Identify which cell holds the provided text, then report its (X, Y) central coordinate. 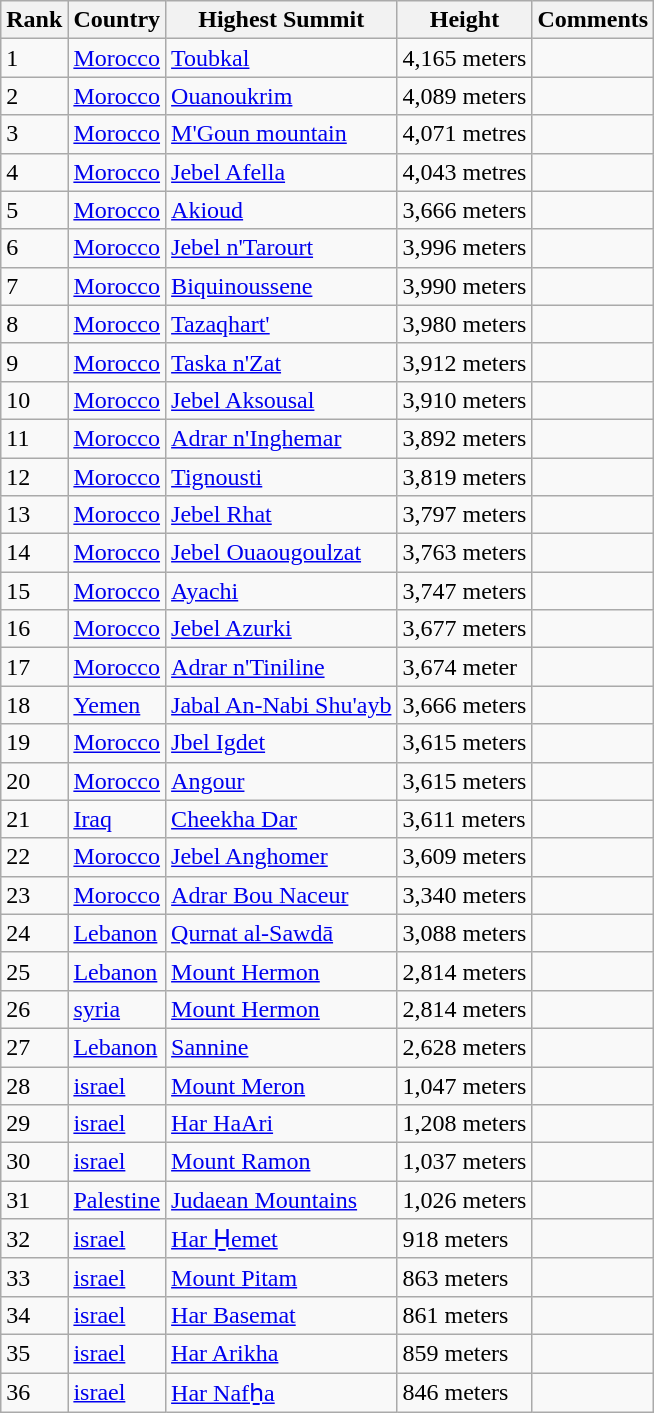
Palestine (117, 1200)
Sannine (282, 1047)
Jebel n'Tarourt (282, 248)
Adrar Bou Naceur (282, 895)
11 (34, 438)
859 meters (464, 1353)
3,980 meters (464, 324)
3,747 meters (464, 591)
13 (34, 515)
3,609 meters (464, 857)
1,047 meters (464, 1085)
5 (34, 210)
4,089 meters (464, 96)
27 (34, 1047)
Mount Pitam (282, 1277)
9 (34, 362)
Yemen (117, 705)
3,088 meters (464, 933)
3,990 meters (464, 286)
Akioud (282, 210)
25 (34, 971)
918 meters (464, 1239)
26 (34, 1009)
Highest Summit (282, 20)
861 meters (464, 1315)
28 (34, 1085)
1,026 meters (464, 1200)
18 (34, 705)
17 (34, 667)
23 (34, 895)
Jebel Anghomer (282, 857)
863 meters (464, 1277)
Taska n'Zat (282, 362)
1,208 meters (464, 1124)
Tignousti (282, 477)
3,892 meters (464, 438)
M'Goun mountain (282, 134)
3,674 meter (464, 667)
24 (34, 933)
8 (34, 324)
Adrar n'Tiniline (282, 667)
36 (34, 1392)
3,996 meters (464, 248)
Har Arikha (282, 1353)
4,165 meters (464, 58)
Jebel Rhat (282, 515)
Angour (282, 781)
6 (34, 248)
Rank (34, 20)
Qurnat al-Sawdā (282, 933)
Height (464, 20)
1 (34, 58)
Tazaqhart' (282, 324)
16 (34, 629)
Toubkal (282, 58)
Adrar n'Inghemar (282, 438)
32 (34, 1239)
3,677 meters (464, 629)
21 (34, 819)
Cheekha Dar (282, 819)
34 (34, 1315)
10 (34, 400)
12 (34, 477)
Jebel Ouaougoulzat (282, 553)
4,043 metres (464, 172)
30 (34, 1162)
2 (34, 96)
3,340 meters (464, 895)
4,071 metres (464, 134)
15 (34, 591)
14 (34, 553)
3,797 meters (464, 515)
Ouanoukrim (282, 96)
Iraq (117, 819)
4 (34, 172)
Har Nafẖa (282, 1392)
Jebel Azurki (282, 629)
33 (34, 1277)
Jebel Aksousal (282, 400)
1,037 meters (464, 1162)
3,763 meters (464, 553)
22 (34, 857)
7 (34, 286)
2,628 meters (464, 1047)
Jbel Igdet (282, 743)
3 (34, 134)
20 (34, 781)
35 (34, 1353)
Ayachi (282, 591)
3,912 meters (464, 362)
syria (117, 1009)
3,819 meters (464, 477)
3,611 meters (464, 819)
Mount Ramon (282, 1162)
Biquinoussene (282, 286)
Har Basemat (282, 1315)
Mount Meron (282, 1085)
846 meters (464, 1392)
Country (117, 20)
Jebel Afella (282, 172)
3,910 meters (464, 400)
Har H̱emet (282, 1239)
29 (34, 1124)
Judaean Mountains (282, 1200)
Comments (593, 20)
Har HaAri (282, 1124)
19 (34, 743)
31 (34, 1200)
Jabal An-Nabi Shu'ayb (282, 705)
